Locate the cell with the specified text and output its [x, y] center coordinate. 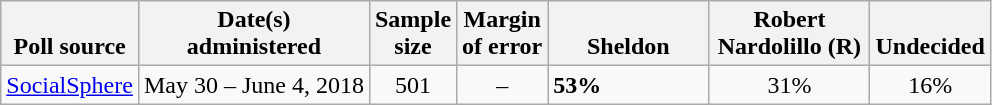
501 [412, 85]
Poll source [70, 34]
Date(s)administered [254, 34]
31% [790, 85]
16% [930, 85]
Marginof error [502, 34]
Sheldon [628, 34]
53% [628, 85]
Undecided [930, 34]
SocialSphere [70, 85]
– [502, 85]
RobertNardolillo (R) [790, 34]
Samplesize [412, 34]
May 30 – June 4, 2018 [254, 85]
